Extract the [x, y] coordinate from the center of the cell holding the provided text.  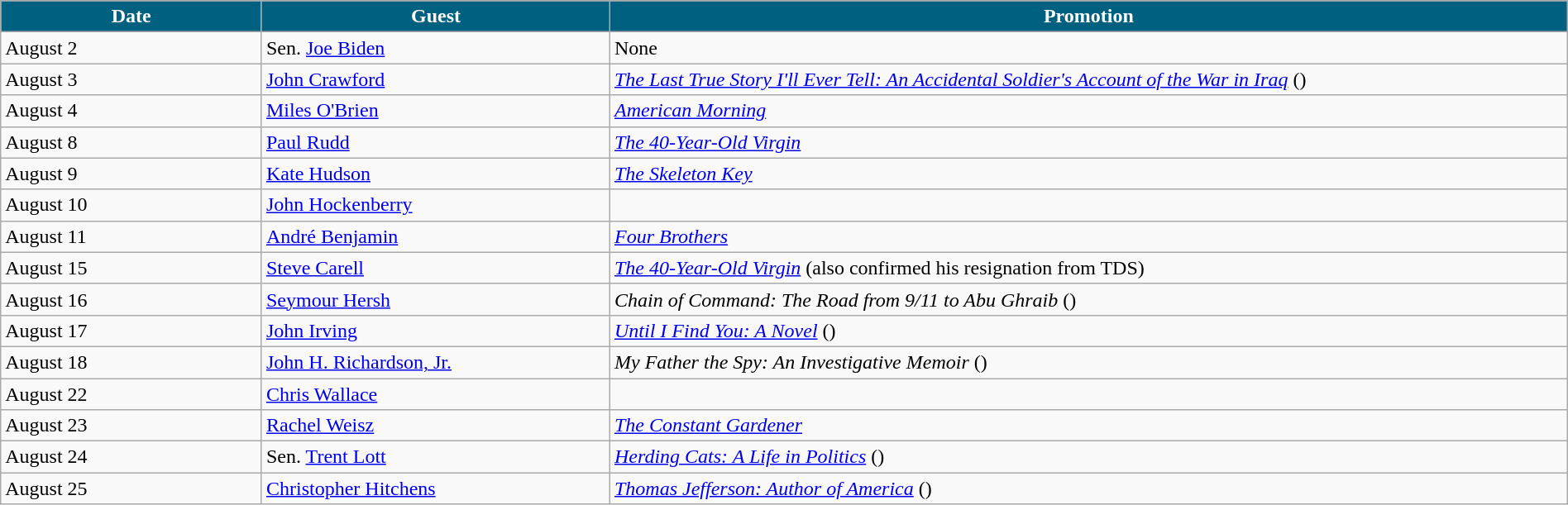
August 23 [131, 426]
Kate Hudson [435, 174]
August 24 [131, 457]
The 40-Year-Old Virgin (also confirmed his resignation from TDS) [1088, 268]
Four Brothers [1088, 236]
August 8 [131, 142]
André Benjamin [435, 236]
Steve Carell [435, 268]
August 17 [131, 331]
Date [131, 17]
August 4 [131, 111]
August 9 [131, 174]
Sen. Joe Biden [435, 48]
American Morning [1088, 111]
John Crawford [435, 79]
Paul Rudd [435, 142]
My Father the Spy: An Investigative Memoir () [1088, 362]
Promotion [1088, 17]
Seymour Hersh [435, 299]
The Skeleton Key [1088, 174]
August 11 [131, 236]
August 18 [131, 362]
August 2 [131, 48]
August 22 [131, 394]
Chris Wallace [435, 394]
Chain of Command: The Road from 9/11 to Abu Ghraib () [1088, 299]
The Last True Story I'll Ever Tell: An Accidental Soldier's Account of the War in Iraq () [1088, 79]
The Constant Gardener [1088, 426]
Sen. Trent Lott [435, 457]
Miles O'Brien [435, 111]
Christopher Hitchens [435, 488]
August 15 [131, 268]
August 10 [131, 205]
Herding Cats: A Life in Politics () [1088, 457]
None [1088, 48]
Rachel Weisz [435, 426]
Thomas Jefferson: Author of America () [1088, 488]
August 16 [131, 299]
John Irving [435, 331]
Until I Find You: A Novel () [1088, 331]
August 3 [131, 79]
The 40-Year-Old Virgin [1088, 142]
Guest [435, 17]
August 25 [131, 488]
John Hockenberry [435, 205]
John H. Richardson, Jr. [435, 362]
